Locate the cell with the specified text and output its (x, y) center coordinate. 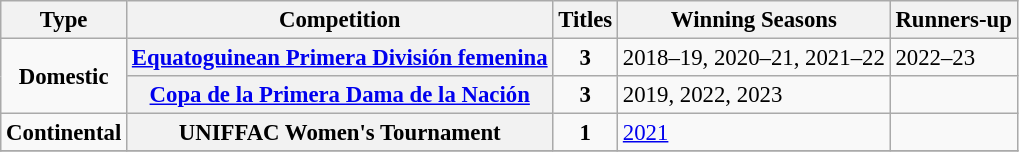
Type (64, 20)
UNIFFAC Women's Tournament (340, 133)
2018–19, 2020–21, 2021–22 (754, 58)
1 (586, 133)
Winning Seasons (754, 20)
Equatoguinean Primera División femenina (340, 58)
Titles (586, 20)
2022–23 (954, 58)
Competition (340, 20)
Runners-up (954, 20)
2021 (754, 133)
Copa de la Primera Dama de la Nación (340, 95)
2019, 2022, 2023 (754, 95)
Domestic (64, 76)
Continental (64, 133)
